Scan for the cell matching the given text and deliver its [x, y] coordinate at center. 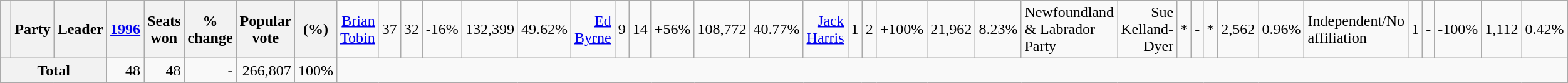
Jack Harris [826, 30]
+56% [673, 30]
108,772 [722, 30]
0.42% [1545, 30]
Independent/No affiliation [1356, 30]
Sue Kelland-Dyer [1148, 30]
Brian Tobin [357, 30]
Ed Byrne [593, 30]
266,807 [266, 70]
+100% [902, 30]
21,962 [951, 30]
132,399 [490, 30]
Newfoundland & Labrador Party [1069, 30]
-100% [1458, 30]
2 [870, 30]
32 [411, 30]
8.23% [999, 30]
(%) [316, 30]
9 [621, 30]
100% [316, 70]
Leader [80, 30]
1996 [125, 30]
Seats won [164, 30]
37 [390, 30]
14 [640, 30]
Total [54, 70]
-16% [442, 30]
Party [33, 30]
0.96% [1282, 30]
Popular vote [266, 30]
2,562 [1238, 30]
1,112 [1502, 30]
49.62% [544, 30]
% change [210, 30]
40.77% [777, 30]
